Extract the [x, y] coordinate from the center of the cell holding the provided text.  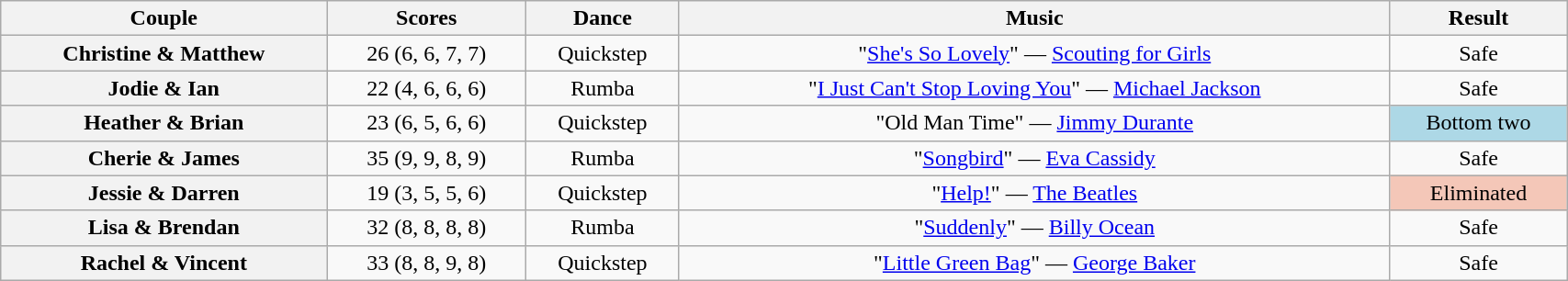
"Suddenly" — Billy Ocean [1034, 228]
"Old Man Time" — Jimmy Durante [1034, 123]
Rachel & Vincent [164, 263]
"Little Green Bag" — George Baker [1034, 263]
Heather & Brian [164, 123]
"She's So Lovely" — Scouting for Girls [1034, 53]
Lisa & Brendan [164, 228]
Christine & Matthew [164, 53]
Cherie & James [164, 158]
19 (3, 5, 5, 6) [426, 193]
23 (6, 5, 6, 6) [426, 123]
33 (8, 8, 9, 8) [426, 263]
Music [1034, 18]
"I Just Can't Stop Loving You" — Michael Jackson [1034, 88]
Jessie & Darren [164, 193]
22 (4, 6, 6, 6) [426, 88]
"Songbird" — Eva Cassidy [1034, 158]
"Help!" — The Beatles [1034, 193]
Couple [164, 18]
Scores [426, 18]
32 (8, 8, 8, 8) [426, 228]
Dance [603, 18]
35 (9, 9, 8, 9) [426, 158]
Jodie & Ian [164, 88]
Result [1478, 18]
Eliminated [1478, 193]
26 (6, 6, 7, 7) [426, 53]
Bottom two [1478, 123]
